Search for the cell housing the specified text and yield its (x, y) center coordinate. 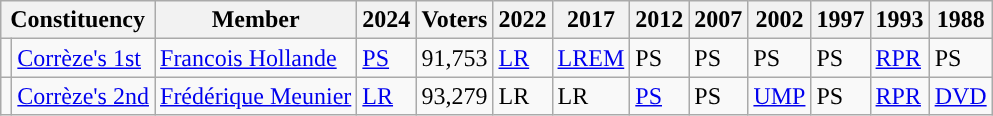
Member (255, 20)
1993 (900, 20)
1988 (960, 20)
Constituency (78, 20)
91,753 (454, 58)
2024 (386, 20)
UMP (780, 96)
2007 (718, 20)
DVD (960, 96)
Francois Hollande (255, 58)
93,279 (454, 96)
2022 (522, 20)
2017 (591, 20)
2012 (660, 20)
Frédérique Meunier (255, 96)
LREM (591, 58)
Voters (454, 20)
Corrèze's 2nd (84, 96)
Corrèze's 1st (84, 58)
1997 (840, 20)
2002 (780, 20)
